Determine the (X, Y) coordinate at the center of the cell enclosing the given text.  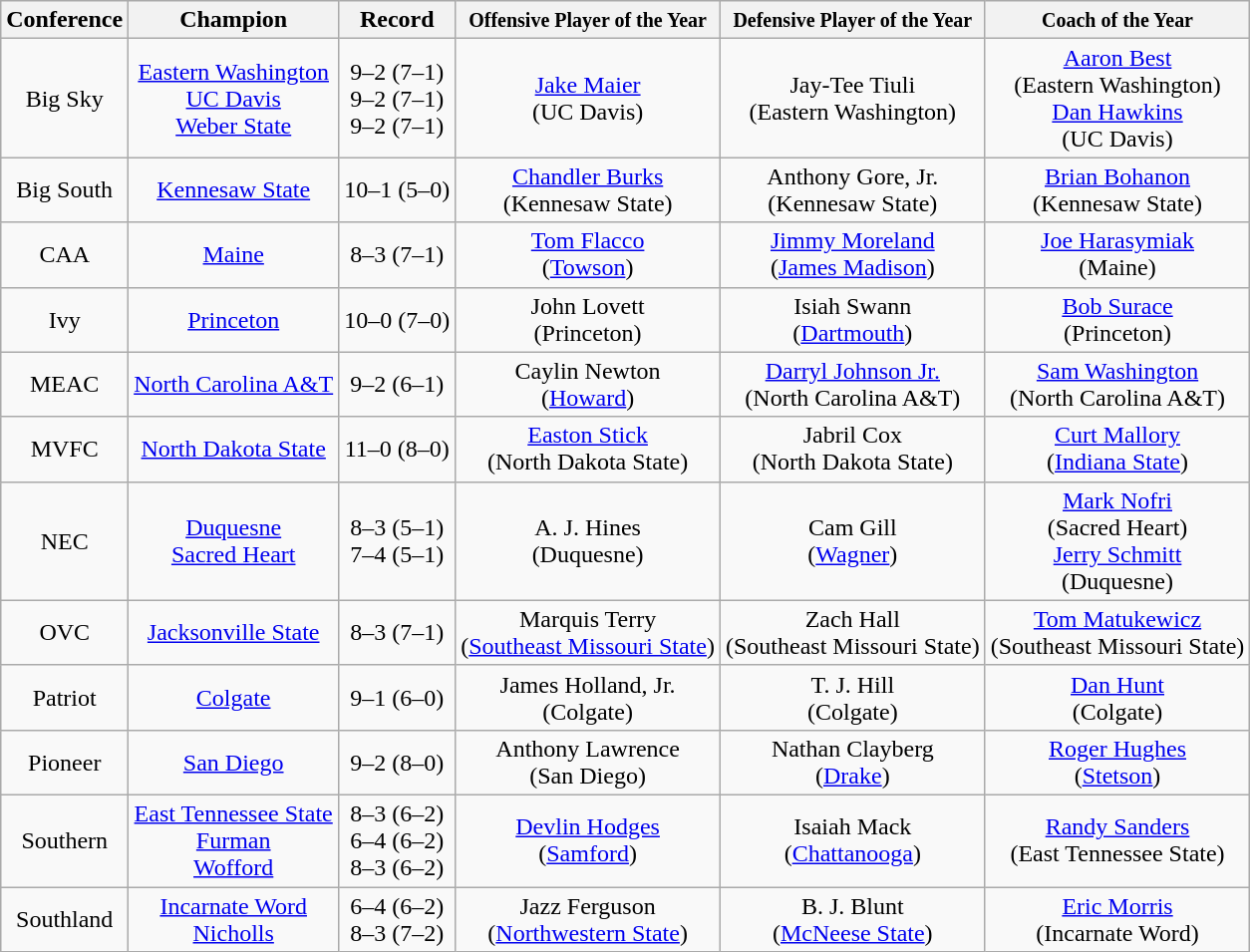
B. J. Blunt(McNeese State) (852, 919)
Jacksonville State (233, 632)
Eastern WashingtonUC DavisWeber State (233, 98)
Southland (65, 919)
Chandler Burks(Kennesaw State) (588, 189)
NEC (65, 540)
Ivy (65, 319)
8–3 (6–2)6–4 (6–2)8–3 (6–2) (397, 840)
North Dakota State (233, 449)
Nathan Clayberg(Drake) (852, 762)
Roger Hughes(Stetson) (1117, 762)
Dan Hunt(Colgate) (1117, 698)
Pioneer (65, 762)
Defensive Player of the Year (852, 20)
8–3 (5–1)7–4 (5–1) (397, 540)
Curt Mallory(Indiana State) (1117, 449)
T. J. Hill(Colgate) (852, 698)
Jimmy Moreland(James Madison) (852, 255)
MEAC (65, 385)
Darryl Johnson Jr.(North Carolina A&T) (852, 385)
Record (397, 20)
Brian Bohanon(Kennesaw State) (1117, 189)
Coach of the Year (1117, 20)
Cam Gill(Wagner) (852, 540)
Incarnate WordNicholls (233, 919)
CAA (65, 255)
Easton Stick(North Dakota State) (588, 449)
North Carolina A&T (233, 385)
9–2 (8–0) (397, 762)
Tom Flacco(Towson) (588, 255)
Marquis Terry(Southeast Missouri State) (588, 632)
Kennesaw State (233, 189)
Conference (65, 20)
Bob Surace(Princeton) (1117, 319)
Mark Nofri(Sacred Heart)Jerry Schmitt(Duquesne) (1117, 540)
Patriot (65, 698)
Big Sky (65, 98)
10–0 (7–0) (397, 319)
Anthony Gore, Jr.(Kennesaw State) (852, 189)
Southern (65, 840)
9–2 (6–1) (397, 385)
Maine (233, 255)
11–0 (8–0) (397, 449)
Big South (65, 189)
Champion (233, 20)
Princeton (233, 319)
Randy Sanders(East Tennessee State) (1117, 840)
Tom Matukewicz(Southeast Missouri State) (1117, 632)
OVC (65, 632)
James Holland, Jr.(Colgate) (588, 698)
10–1 (5–0) (397, 189)
Zach Hall(Southeast Missouri State) (852, 632)
Joe Harasymiak(Maine) (1117, 255)
Devlin Hodges(Samford) (588, 840)
Jake Maier(UC Davis) (588, 98)
MVFC (65, 449)
Jabril Cox(North Dakota State) (852, 449)
6–4 (6–2)8–3 (7–2) (397, 919)
Sam Washington(North Carolina A&T) (1117, 385)
John Lovett(Princeton) (588, 319)
Isiah Swann(Dartmouth) (852, 319)
A. J. Hines(Duquesne) (588, 540)
Colgate (233, 698)
Jay-Tee Tiuli(Eastern Washington) (852, 98)
9–1 (6–0) (397, 698)
Offensive Player of the Year (588, 20)
9–2 (7–1)9–2 (7–1)9–2 (7–1) (397, 98)
San Diego (233, 762)
East Tennessee StateFurmanWofford (233, 840)
Caylin Newton(Howard) (588, 385)
Anthony Lawrence(San Diego) (588, 762)
Isaiah Mack(Chattanooga) (852, 840)
Aaron Best(Eastern Washington)Dan Hawkins(UC Davis) (1117, 98)
DuquesneSacred Heart (233, 540)
Jazz Ferguson(Northwestern State) (588, 919)
Eric Morris(Incarnate Word) (1117, 919)
